Extract the (X, Y) coordinate from the center of the cell holding the provided text.  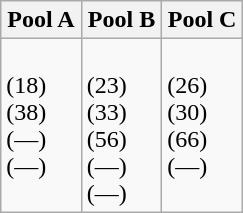
Pool B (122, 20)
(18) (38) (—) (—) (42, 126)
(23) (33) (56) (—) (—) (122, 126)
(26) (30) (66) (—) (202, 126)
Pool C (202, 20)
Pool A (42, 20)
